Detect which cell encompasses the target text, then output its (x, y) center coordinate. 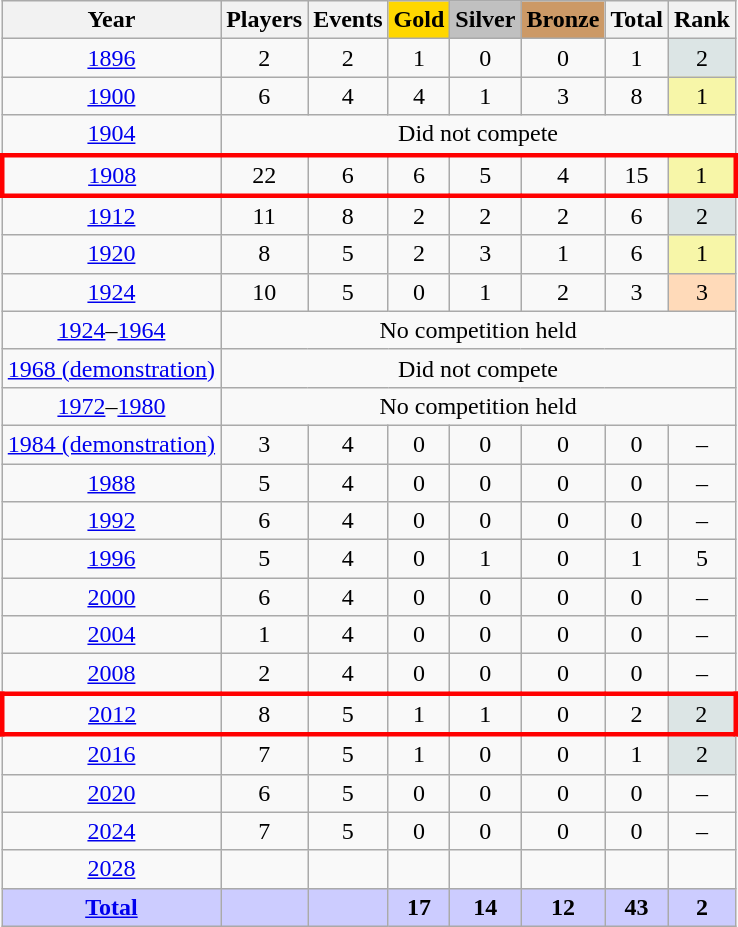
Players (264, 20)
11 (264, 216)
1908 (111, 174)
1904 (111, 135)
Year (111, 20)
Gold (419, 20)
1992 (111, 521)
17 (419, 907)
10 (264, 292)
14 (486, 907)
43 (637, 907)
Silver (486, 20)
1900 (111, 96)
2004 (111, 635)
2016 (111, 754)
2008 (111, 674)
1996 (111, 559)
15 (637, 174)
2000 (111, 597)
1920 (111, 254)
Bronze (563, 20)
1924 (111, 292)
1896 (111, 58)
1912 (111, 216)
1984 (demonstration) (111, 444)
2024 (111, 831)
2012 (111, 714)
1972–1980 (111, 406)
Events (348, 20)
2020 (111, 793)
1988 (111, 483)
Rank (702, 20)
22 (264, 174)
1924–1964 (111, 330)
12 (563, 907)
2028 (111, 869)
1968 (demonstration) (111, 368)
